Capture the cell that displays the provided text and extract its [x, y] central coordinate. 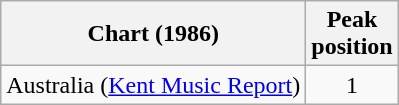
Australia (Kent Music Report) [154, 85]
Chart (1986) [154, 34]
Peakposition [352, 34]
1 [352, 85]
